Find where the given text appears and provide that cell's center as (X, Y) coordinate. 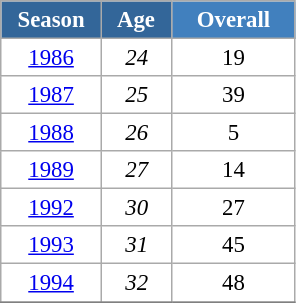
Season (52, 20)
31 (136, 245)
45 (234, 245)
Overall (234, 20)
24 (136, 58)
Age (136, 20)
26 (136, 133)
1989 (52, 170)
25 (136, 95)
32 (136, 283)
1988 (52, 133)
1993 (52, 245)
1986 (52, 58)
48 (234, 283)
39 (234, 95)
1992 (52, 208)
30 (136, 208)
14 (234, 170)
1987 (52, 95)
5 (234, 133)
19 (234, 58)
1994 (52, 283)
